Return the (x, y) coordinate for the center point of the cell that contains the specified text.  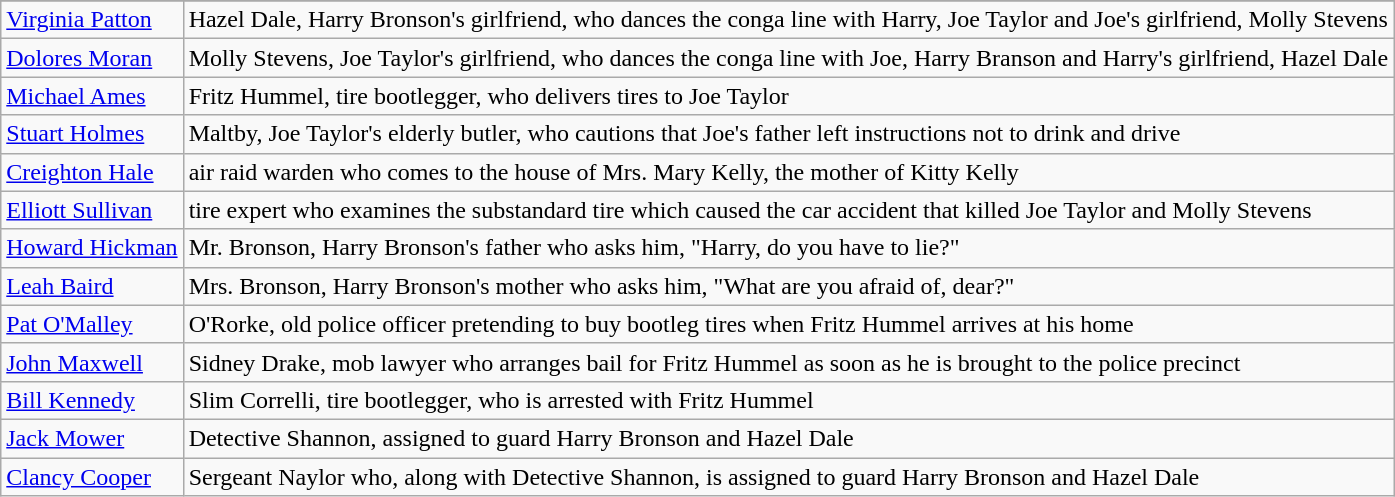
O'Rorke, old police officer pretending to buy bootleg tires when Fritz Hummel arrives at his home (788, 324)
Hazel Dale, Harry Bronson's girlfriend, who dances the conga line with Harry, Joe Taylor and Joe's girlfriend, Molly Stevens (788, 20)
Dolores Moran (92, 58)
Molly Stevens, Joe Taylor's girlfriend, who dances the conga line with Joe, Harry Branson and Harry's girlfriend, Hazel Dale (788, 58)
Pat O'Malley (92, 324)
Fritz Hummel, tire bootlegger, who delivers tires to Joe Taylor (788, 96)
Slim Correlli, tire bootlegger, who is arrested with Fritz Hummel (788, 400)
Maltby, Joe Taylor's elderly butler, who cautions that Joe's father left instructions not to drink and drive (788, 134)
tire expert who examines the substandard tire which caused the car accident that killed Joe Taylor and Molly Stevens (788, 210)
Leah Baird (92, 286)
Detective Shannon, assigned to guard Harry Bronson and Hazel Dale (788, 438)
Sidney Drake, mob lawyer who arranges bail for Fritz Hummel as soon as he is brought to the police precinct (788, 362)
Clancy Cooper (92, 477)
Mr. Bronson, Harry Bronson's father who asks him, "Harry, do you have to lie?" (788, 248)
Creighton Hale (92, 172)
Sergeant Naylor who, along with Detective Shannon, is assigned to guard Harry Bronson and Hazel Dale (788, 477)
Elliott Sullivan (92, 210)
Jack Mower (92, 438)
Bill Kennedy (92, 400)
Virginia Patton (92, 20)
Michael Ames (92, 96)
Mrs. Bronson, Harry Bronson's mother who asks him, "What are you afraid of, dear?" (788, 286)
air raid warden who comes to the house of Mrs. Mary Kelly, the mother of Kitty Kelly (788, 172)
Howard Hickman (92, 248)
John Maxwell (92, 362)
Stuart Holmes (92, 134)
